Determine the (X, Y) coordinate at the center of the cell enclosing the given text.  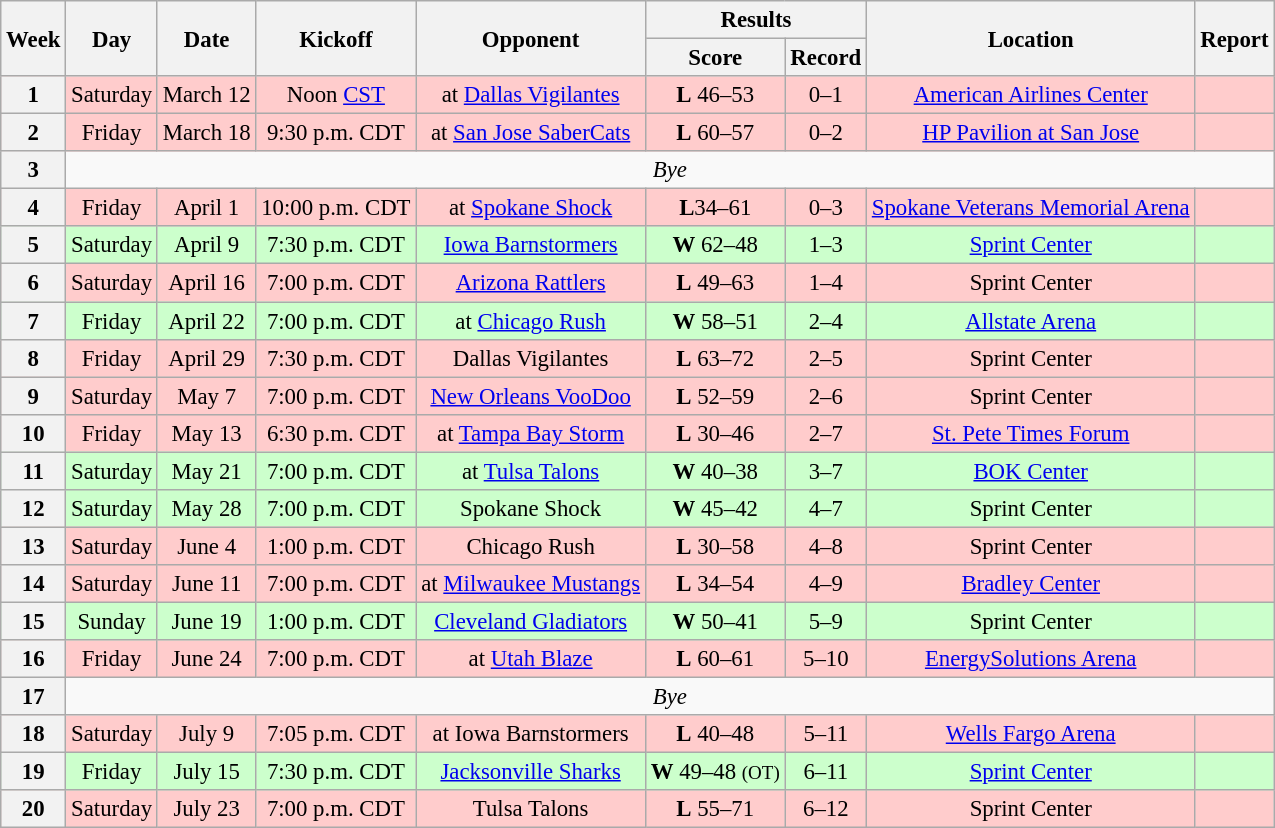
W 45–42 (715, 509)
Date (206, 38)
W 50–41 (715, 621)
June 4 (206, 546)
April 22 (206, 321)
W 62–48 (715, 245)
3–7 (826, 471)
Bradley Center (1031, 584)
Day (112, 38)
Opponent (531, 38)
St. Pete Times Forum (1031, 433)
L 30–58 (715, 546)
Cleveland Gladiators (531, 621)
May 21 (206, 471)
BOK Center (1031, 471)
8 (34, 358)
April 29 (206, 358)
9 (34, 396)
L 52–59 (715, 396)
May 13 (206, 433)
HP Pavilion at San Jose (1031, 133)
4 (34, 208)
at Tampa Bay Storm (531, 433)
15 (34, 621)
L 60–61 (715, 659)
Noon CST (336, 95)
Jacksonville Sharks (531, 772)
1 (34, 95)
Week (34, 38)
Kickoff (336, 38)
Arizona Rattlers (531, 283)
6–12 (826, 809)
at Dallas Vigilantes (531, 95)
2–4 (826, 321)
10 (34, 433)
Wells Fargo Arena (1031, 734)
18 (34, 734)
Allstate Arena (1031, 321)
5 (34, 245)
L 30–46 (715, 433)
W 49–48 (OT) (715, 772)
Spokane Shock (531, 509)
April 1 (206, 208)
L 55–71 (715, 809)
July 23 (206, 809)
July 15 (206, 772)
March 12 (206, 95)
2–7 (826, 433)
June 11 (206, 584)
1–3 (826, 245)
New Orleans VooDoo (531, 396)
13 (34, 546)
L 63–72 (715, 358)
at Tulsa Talons (531, 471)
at Iowa Barnstormers (531, 734)
L 60–57 (715, 133)
5–9 (826, 621)
Chicago Rush (531, 546)
L 34–54 (715, 584)
at Chicago Rush (531, 321)
June 19 (206, 621)
L 46–53 (715, 95)
3 (34, 170)
Spokane Veterans Memorial Arena (1031, 208)
July 9 (206, 734)
Results (756, 20)
at Utah Blaze (531, 659)
at Milwaukee Mustangs (531, 584)
L 40–48 (715, 734)
7:05 p.m. CDT (336, 734)
4–8 (826, 546)
9:30 p.m. CDT (336, 133)
June 24 (206, 659)
6:30 p.m. CDT (336, 433)
Score (715, 58)
5–11 (826, 734)
2–5 (826, 358)
4–7 (826, 509)
Iowa Barnstormers (531, 245)
L34–61 (715, 208)
10:00 p.m. CDT (336, 208)
0–1 (826, 95)
12 (34, 509)
0–3 (826, 208)
2–6 (826, 396)
1–4 (826, 283)
16 (34, 659)
April 16 (206, 283)
0–2 (826, 133)
L 49–63 (715, 283)
6 (34, 283)
5–10 (826, 659)
W 58–51 (715, 321)
19 (34, 772)
May 28 (206, 509)
14 (34, 584)
Dallas Vigilantes (531, 358)
May 7 (206, 396)
March 18 (206, 133)
7 (34, 321)
Sunday (112, 621)
20 (34, 809)
Record (826, 58)
Tulsa Talons (531, 809)
11 (34, 471)
EnergySolutions Arena (1031, 659)
at San Jose SaberCats (531, 133)
2 (34, 133)
April 9 (206, 245)
W 40–38 (715, 471)
Location (1031, 38)
6–11 (826, 772)
American Airlines Center (1031, 95)
at Spokane Shock (531, 208)
4–9 (826, 584)
Report (1234, 38)
17 (34, 697)
